Detect which cell encompasses the target text, then output its [x, y] center coordinate. 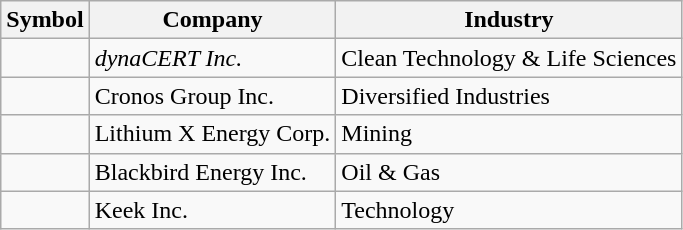
Keek Inc. [212, 210]
Diversified Industries [509, 96]
Company [212, 20]
Lithium X Energy Corp. [212, 134]
Clean Technology & Life Sciences [509, 58]
Oil & Gas [509, 172]
Cronos Group Inc. [212, 96]
Symbol [45, 20]
Mining [509, 134]
dynaCERT Inc. [212, 58]
Technology [509, 210]
Industry [509, 20]
Blackbird Energy Inc. [212, 172]
